From the cell containing the given text, extract its center point as (X, Y) coordinate. 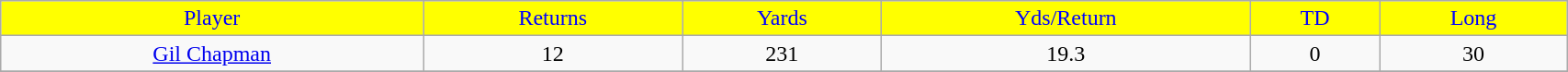
231 (783, 54)
12 (553, 54)
Yards (783, 18)
Returns (553, 18)
30 (1473, 54)
19.3 (1066, 54)
Gil Chapman (212, 54)
Long (1473, 18)
TD (1315, 18)
0 (1315, 54)
Yds/Return (1066, 18)
Player (212, 18)
